Search for the cell housing the specified text and yield its (X, Y) center coordinate. 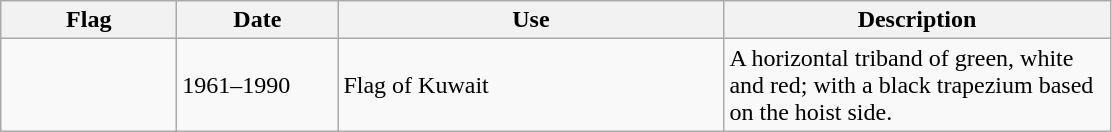
Date (258, 20)
1961–1990 (258, 85)
Flag of Kuwait (531, 85)
A horizontal triband of green, white and red; with a black trapezium based on the hoist side. (917, 85)
Flag (89, 20)
Use (531, 20)
Description (917, 20)
